Return (x, y) of the center of cell containing provided text 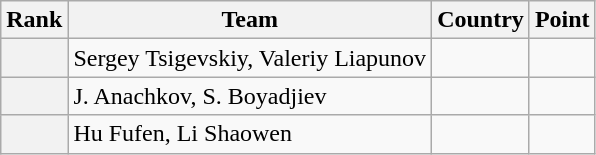
Team (250, 20)
Country (481, 20)
Rank (34, 20)
Hu Fufen, Li Shaowen (250, 134)
J. Anachkov, S. Boyadjiev (250, 96)
Point (562, 20)
Sergey Tsigevskiy, Valeriy Liapunov (250, 58)
